Extract the (x, y) coordinate from the center of the cell holding the provided text.  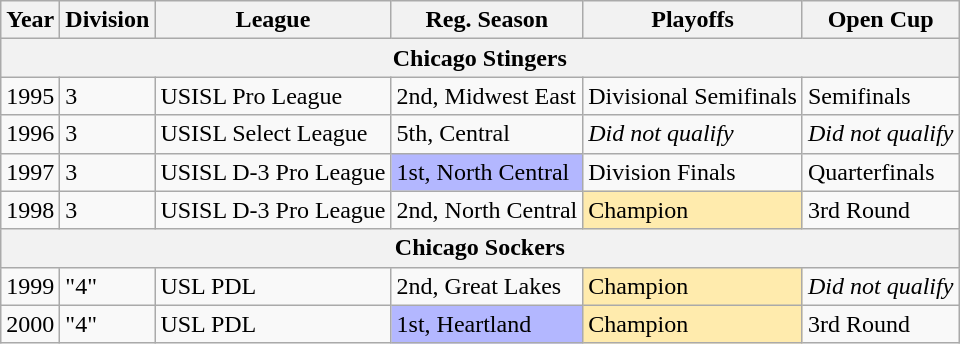
Reg. Season (487, 20)
2nd, Midwest East (487, 96)
Open Cup (880, 20)
1996 (30, 134)
USISL Pro League (273, 96)
Playoffs (693, 20)
Quarterfinals (880, 172)
5th, Central (487, 134)
Division Finals (693, 172)
Chicago Sockers (480, 248)
Divisional Semifinals (693, 96)
1997 (30, 172)
2nd, Great Lakes (487, 286)
Division (108, 20)
1999 (30, 286)
Year (30, 20)
2nd, North Central (487, 210)
1st, North Central (487, 172)
1998 (30, 210)
Semifinals (880, 96)
League (273, 20)
Chicago Stingers (480, 58)
USISL Select League (273, 134)
2000 (30, 324)
1st, Heartland (487, 324)
1995 (30, 96)
